Pinpoint the cell where the given text exists, returning its [x, y] midpoint coordinate. 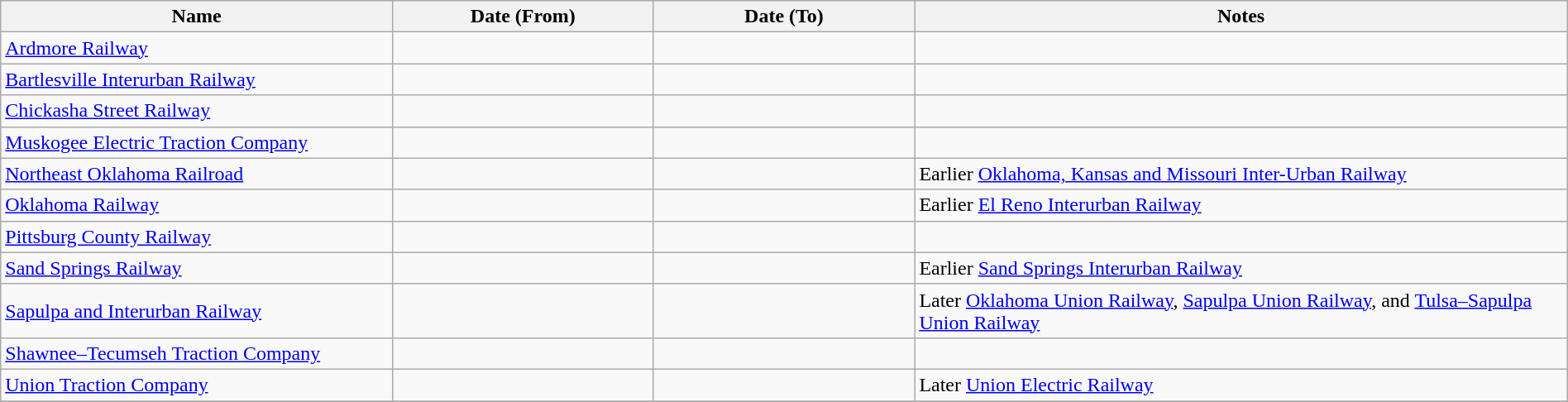
Muskogee Electric Traction Company [197, 142]
Pittsburg County Railway [197, 237]
Union Traction Company [197, 385]
Earlier Oklahoma, Kansas and Missouri Inter-Urban Railway [1241, 174]
Shawnee–Tecumseh Traction Company [197, 353]
Bartlesville Interurban Railway [197, 79]
Northeast Oklahoma Railroad [197, 174]
Name [197, 17]
Date (From) [523, 17]
Oklahoma Railway [197, 205]
Earlier El Reno Interurban Railway [1241, 205]
Chickasha Street Railway [197, 111]
Sapulpa and Interurban Railway [197, 311]
Later Oklahoma Union Railway, Sapulpa Union Railway, and Tulsa–Sapulpa Union Railway [1241, 311]
Later Union Electric Railway [1241, 385]
Notes [1241, 17]
Sand Springs Railway [197, 268]
Date (To) [784, 17]
Earlier Sand Springs Interurban Railway [1241, 268]
Ardmore Railway [197, 48]
